Return the (x, y) coordinate for the center point of the cell that contains the specified text.  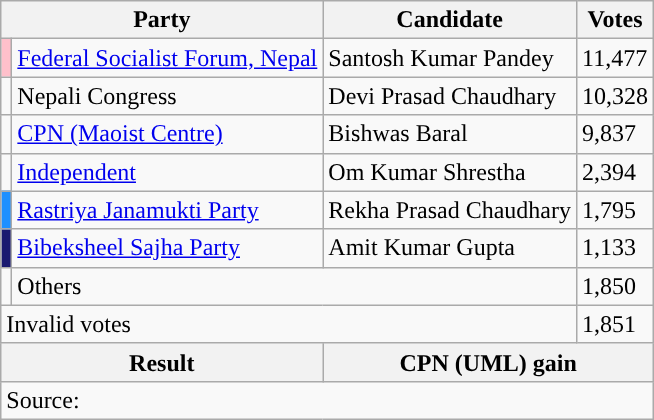
Votes (614, 20)
CPN (UML) gain (488, 362)
1,851 (614, 324)
Rastriya Janamukti Party (168, 210)
Result (162, 362)
Invalid votes (289, 324)
11,477 (614, 58)
Federal Socialist Forum, Nepal (168, 58)
Others (294, 286)
Amit Kumar Gupta (450, 248)
Devi Prasad Chaudhary (450, 96)
2,394 (614, 172)
Rekha Prasad Chaudhary (450, 210)
9,837 (614, 134)
Santosh Kumar Pandey (450, 58)
1,850 (614, 286)
Independent (168, 172)
Party (162, 20)
1,795 (614, 210)
Nepali Congress (168, 96)
Bishwas Baral (450, 134)
Bibeksheel Sajha Party (168, 248)
10,328 (614, 96)
Om Kumar Shrestha (450, 172)
1,133 (614, 248)
Candidate (450, 20)
Source: (328, 400)
CPN (Maoist Centre) (168, 134)
